Return the [X, Y] coordinate for the center point of the cell that contains the specified text.  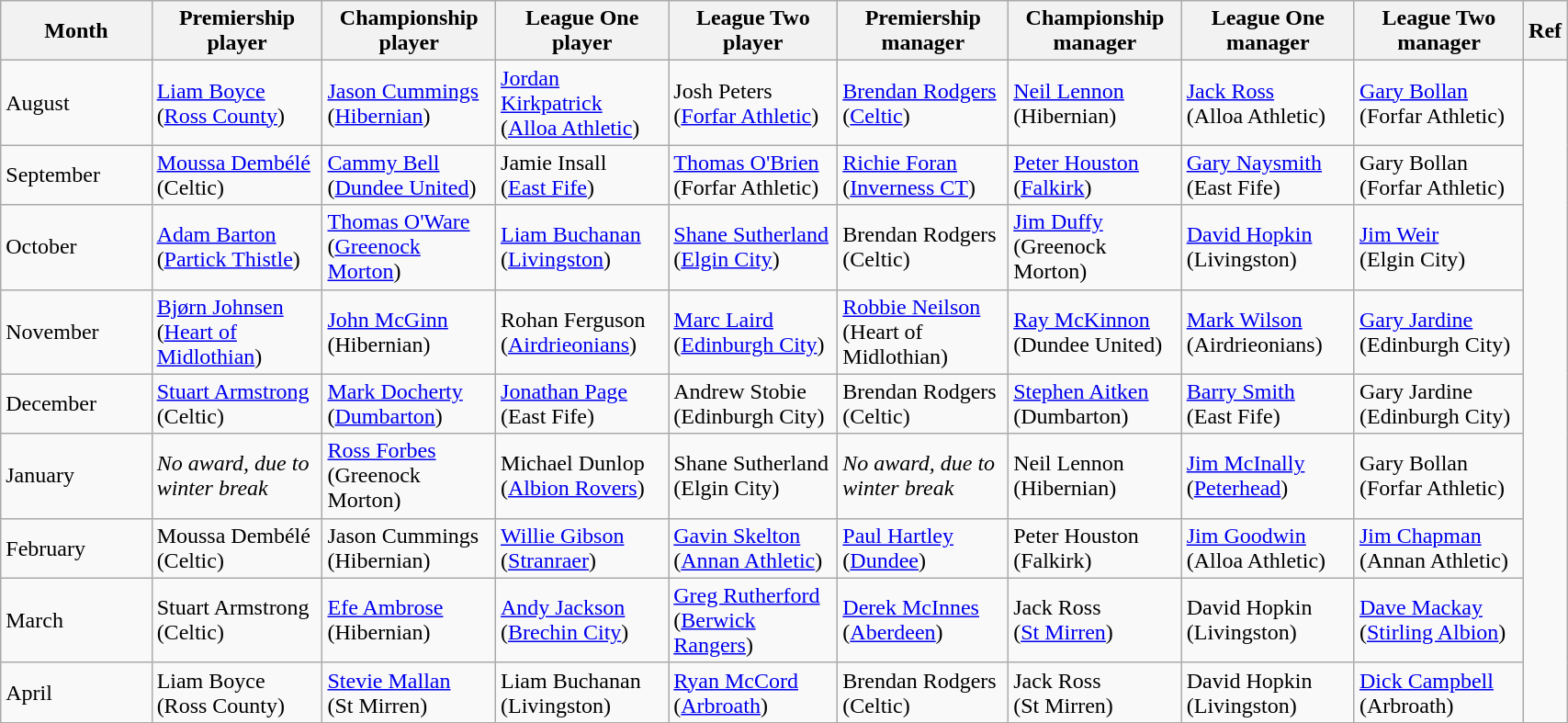
Barry Smith(East Fife) [1268, 404]
November [76, 332]
Stevie Mallan(St Mirren) [410, 693]
Jim Duffy(Greenock Morton) [1095, 247]
Mark Wilson(Airdrieonians) [1268, 332]
Premiershipmanager [923, 31]
Championshipmanager [1095, 31]
Gavin Skelton(Annan Athletic) [753, 548]
Thomas O'Ware(Greenock Morton) [410, 247]
Championshipplayer [410, 31]
Jim McInally(Peterhead) [1268, 476]
Jonathan Page(East Fife) [582, 404]
Greg Rutherford(Berwick Rangers) [753, 620]
August [76, 103]
Dave Mackay(Stirling Albion) [1438, 620]
Jim Weir(Elgin City) [1438, 247]
January [76, 476]
Derek McInnes(Aberdeen) [923, 620]
Ryan McCord(Arbroath) [753, 693]
Ross Forbes(Greenock Morton) [410, 476]
Efe Ambrose(Hibernian) [410, 620]
Andrew Stobie(Edinburgh City) [753, 404]
Thomas O'Brien(Forfar Athletic) [753, 175]
Ref [1545, 31]
March [76, 620]
October [76, 247]
Jack Ross(Alloa Athletic) [1268, 103]
Month [76, 31]
Jim Goodwin(Alloa Athletic) [1268, 548]
Gary Naysmith(East Fife) [1268, 175]
Rohan Ferguson(Airdrieonians) [582, 332]
League Twomanager [1438, 31]
Premiershipplayer [237, 31]
Adam Barton(Partick Thistle) [237, 247]
League Twoplayer [753, 31]
Jamie Insall(East Fife) [582, 175]
Mark Docherty(Dumbarton) [410, 404]
December [76, 404]
Ray McKinnon(Dundee United) [1095, 332]
Bjørn Johnsen(Heart of Midlothian) [237, 332]
Jordan Kirkpatrick(Alloa Athletic) [582, 103]
Marc Laird(Edinburgh City) [753, 332]
League Oneplayer [582, 31]
April [76, 693]
Robbie Neilson(Heart of Midlothian) [923, 332]
September [76, 175]
Michael Dunlop(Albion Rovers) [582, 476]
Stephen Aitken(Dumbarton) [1095, 404]
John McGinn(Hibernian) [410, 332]
February [76, 548]
Josh Peters(Forfar Athletic) [753, 103]
Dick Campbell(Arbroath) [1438, 693]
Andy Jackson(Brechin City) [582, 620]
Richie Foran(Inverness CT) [923, 175]
Paul Hartley(Dundee) [923, 548]
Willie Gibson(Stranraer) [582, 548]
League Onemanager [1268, 31]
Jim Chapman(Annan Athletic) [1438, 548]
Cammy Bell(Dundee United) [410, 175]
